Determine the [x, y] coordinate at the center of the cell enclosing the given text.  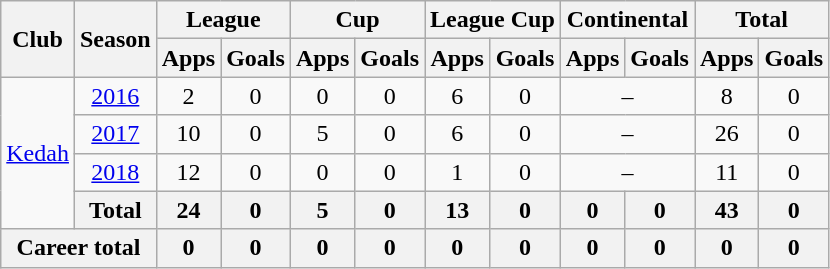
Career total [78, 248]
43 [726, 210]
Club [38, 39]
Cup [357, 20]
League Cup [493, 20]
League [223, 20]
2018 [115, 172]
24 [188, 210]
13 [458, 210]
2 [188, 96]
26 [726, 134]
Continental [627, 20]
2017 [115, 134]
10 [188, 134]
12 [188, 172]
Kedah [38, 153]
2016 [115, 96]
8 [726, 96]
1 [458, 172]
11 [726, 172]
Season [115, 39]
